Return the (X, Y) coordinate for the center point of the cell that contains the specified text.  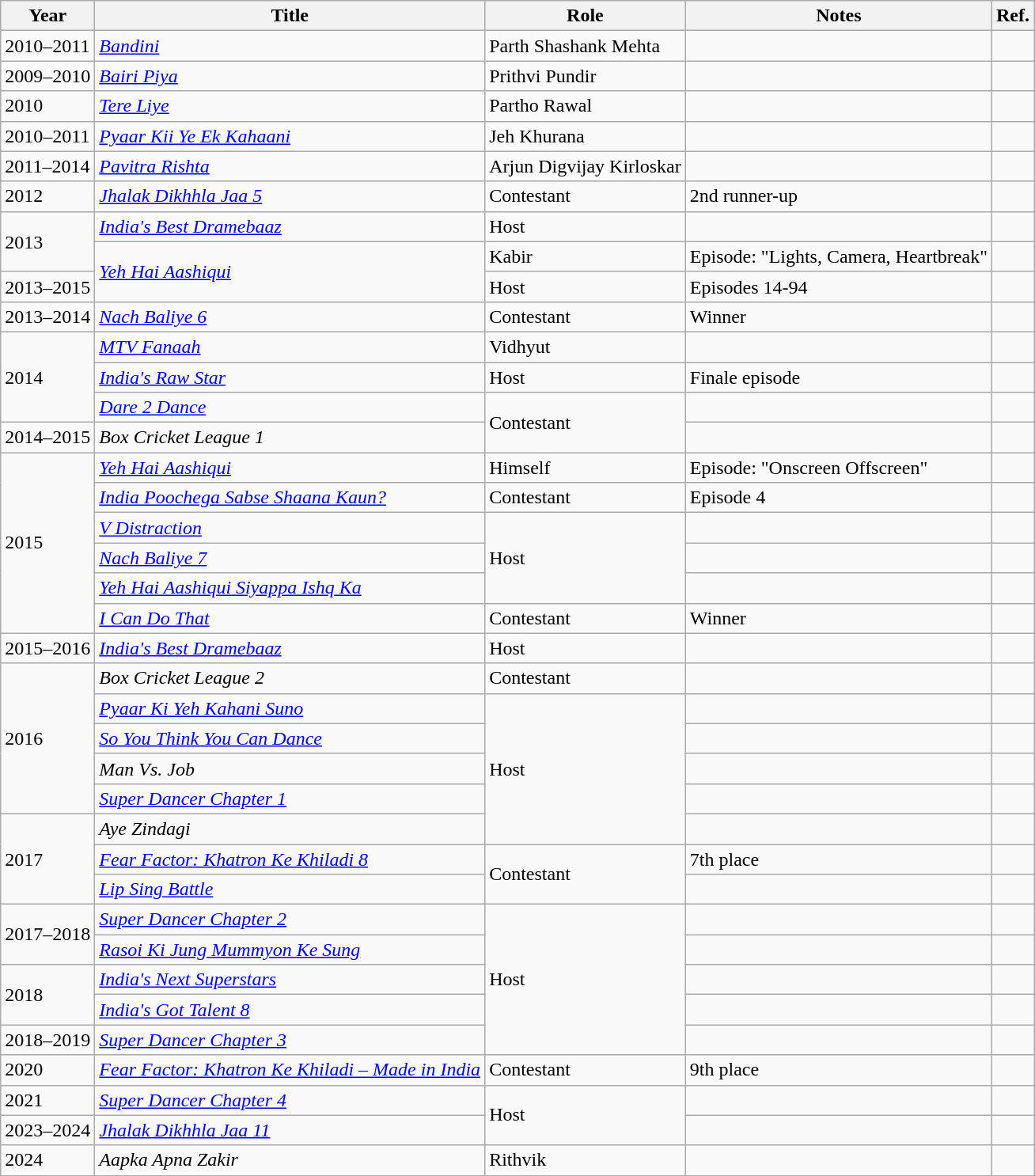
2020 (47, 1070)
Prithvi Pundir (586, 76)
India's Raw Star (290, 377)
India's Got Talent 8 (290, 1010)
Notes (839, 16)
Pyaar Kii Ye Ek Kahaani (290, 136)
Pavitra Rishta (290, 166)
Box Cricket League 1 (290, 438)
Yeh Hai Aashiqui Siyappa Ishq Ka (290, 588)
Ref. (1013, 16)
2nd runner-up (839, 196)
Kabir (586, 256)
Super Dancer Chapter 3 (290, 1040)
2023–2024 (47, 1130)
2013–2014 (47, 317)
Role (586, 16)
2010 (47, 106)
Man Vs. Job (290, 768)
Rasoi Ki Jung Mummyon Ke Sung (290, 950)
Bairi Piya (290, 76)
2014–2015 (47, 438)
Super Dancer Chapter 2 (290, 920)
2011–2014 (47, 166)
2016 (47, 738)
V Distraction (290, 528)
Tere Liye (290, 106)
2021 (47, 1100)
Jeh Khurana (586, 136)
Episode: "Lights, Camera, Heartbreak" (839, 256)
2017–2018 (47, 935)
Jhalak Dikhhla Jaa 5 (290, 196)
2013–2015 (47, 286)
2009–2010 (47, 76)
Dare 2 Dance (290, 408)
Himself (586, 468)
Aapka Apna Zakir (290, 1160)
Nach Baliye 7 (290, 558)
Title (290, 16)
Vidhyut (586, 347)
Fear Factor: Khatron Ke Khiladi – Made in India (290, 1070)
2015–2016 (47, 648)
Nach Baliye 6 (290, 317)
Lip Sing Battle (290, 890)
2018–2019 (47, 1040)
2017 (47, 859)
Pyaar Ki Yeh Kahani Suno (290, 708)
Episode 4 (839, 498)
India Poochega Sabse Shaana Kaun? (290, 498)
2024 (47, 1160)
Rithvik (586, 1160)
India's Next Superstars (290, 980)
MTV Fanaah (290, 347)
Parth Shashank Mehta (586, 46)
2015 (47, 543)
I Can Do That (290, 618)
2018 (47, 995)
2012 (47, 196)
Jhalak Dikhhla Jaa 11 (290, 1130)
Arjun Digvijay Kirloskar (586, 166)
Box Cricket League 2 (290, 678)
Partho Rawal (586, 106)
Aye Zindagi (290, 829)
7th place (839, 859)
Super Dancer Chapter 1 (290, 799)
2013 (47, 241)
Finale episode (839, 377)
Episodes 14-94 (839, 286)
Bandini (290, 46)
So You Think You Can Dance (290, 738)
Super Dancer Chapter 4 (290, 1100)
9th place (839, 1070)
Year (47, 16)
2014 (47, 377)
Episode: "Onscreen Offscreen" (839, 468)
Fear Factor: Khatron Ke Khiladi 8 (290, 859)
